Return (X, Y) of the center of cell containing provided text 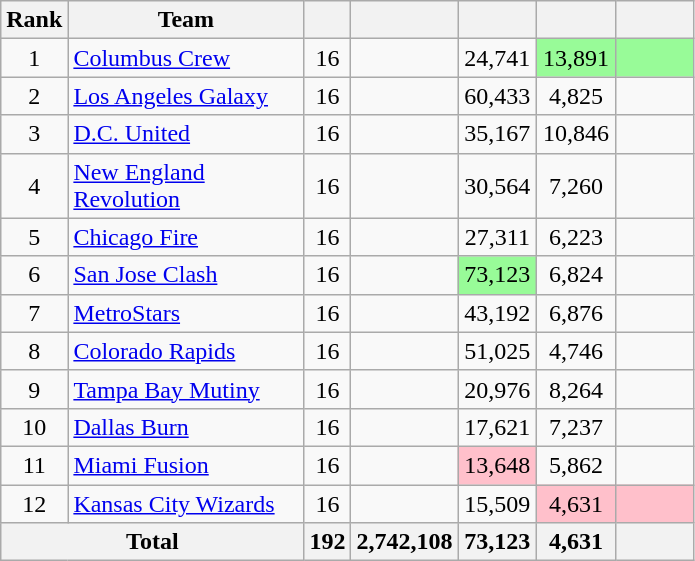
5,862 (576, 465)
43,192 (498, 313)
192 (328, 542)
3 (34, 134)
1 (34, 58)
7,237 (576, 427)
10 (34, 427)
12 (34, 503)
Los Angeles Galaxy (186, 96)
7,260 (576, 186)
5 (34, 237)
60,433 (498, 96)
6,876 (576, 313)
8,264 (576, 389)
6 (34, 275)
2,742,108 (404, 542)
6,223 (576, 237)
20,976 (498, 389)
Columbus Crew (186, 58)
Rank (34, 20)
Miami Fusion (186, 465)
Total (152, 542)
Colorado Rapids (186, 351)
2 (34, 96)
Kansas City Wizards (186, 503)
7 (34, 313)
51,025 (498, 351)
Chicago Fire (186, 237)
6,824 (576, 275)
13,648 (498, 465)
Tampa Bay Mutiny (186, 389)
15,509 (498, 503)
10,846 (576, 134)
D.C. United (186, 134)
9 (34, 389)
13,891 (576, 58)
27,311 (498, 237)
Team (186, 20)
35,167 (498, 134)
MetroStars (186, 313)
17,621 (498, 427)
30,564 (498, 186)
4,825 (576, 96)
4 (34, 186)
San Jose Clash (186, 275)
Dallas Burn (186, 427)
4,746 (576, 351)
8 (34, 351)
24,741 (498, 58)
New England Revolution (186, 186)
11 (34, 465)
